Identify which cell holds the provided text, then report its (x, y) central coordinate. 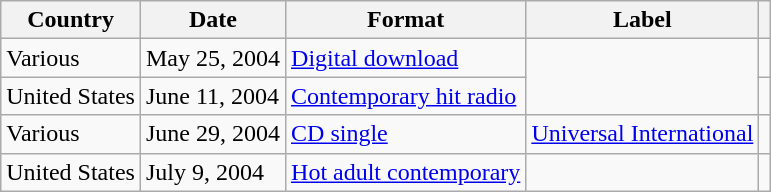
Hot adult contemporary (406, 172)
July 9, 2004 (212, 172)
Format (406, 20)
CD single (406, 134)
Label (642, 20)
Contemporary hit radio (406, 96)
Universal International (642, 134)
June 11, 2004 (212, 96)
June 29, 2004 (212, 134)
Country (71, 20)
May 25, 2004 (212, 58)
Digital download (406, 58)
Date (212, 20)
